Search for the cell housing the specified text and yield its (x, y) center coordinate. 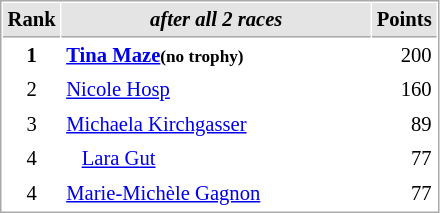
89 (404, 124)
1 (32, 56)
160 (404, 90)
after all 2 races (216, 20)
Lara Gut (216, 158)
Nicole Hosp (216, 90)
Points (404, 20)
Michaela Kirchgasser (216, 124)
Marie-Michèle Gagnon (216, 194)
Rank (32, 20)
2 (32, 90)
3 (32, 124)
Tina Maze(no trophy) (216, 56)
200 (404, 56)
